Detect which cell encompasses the target text, then output its [x, y] center coordinate. 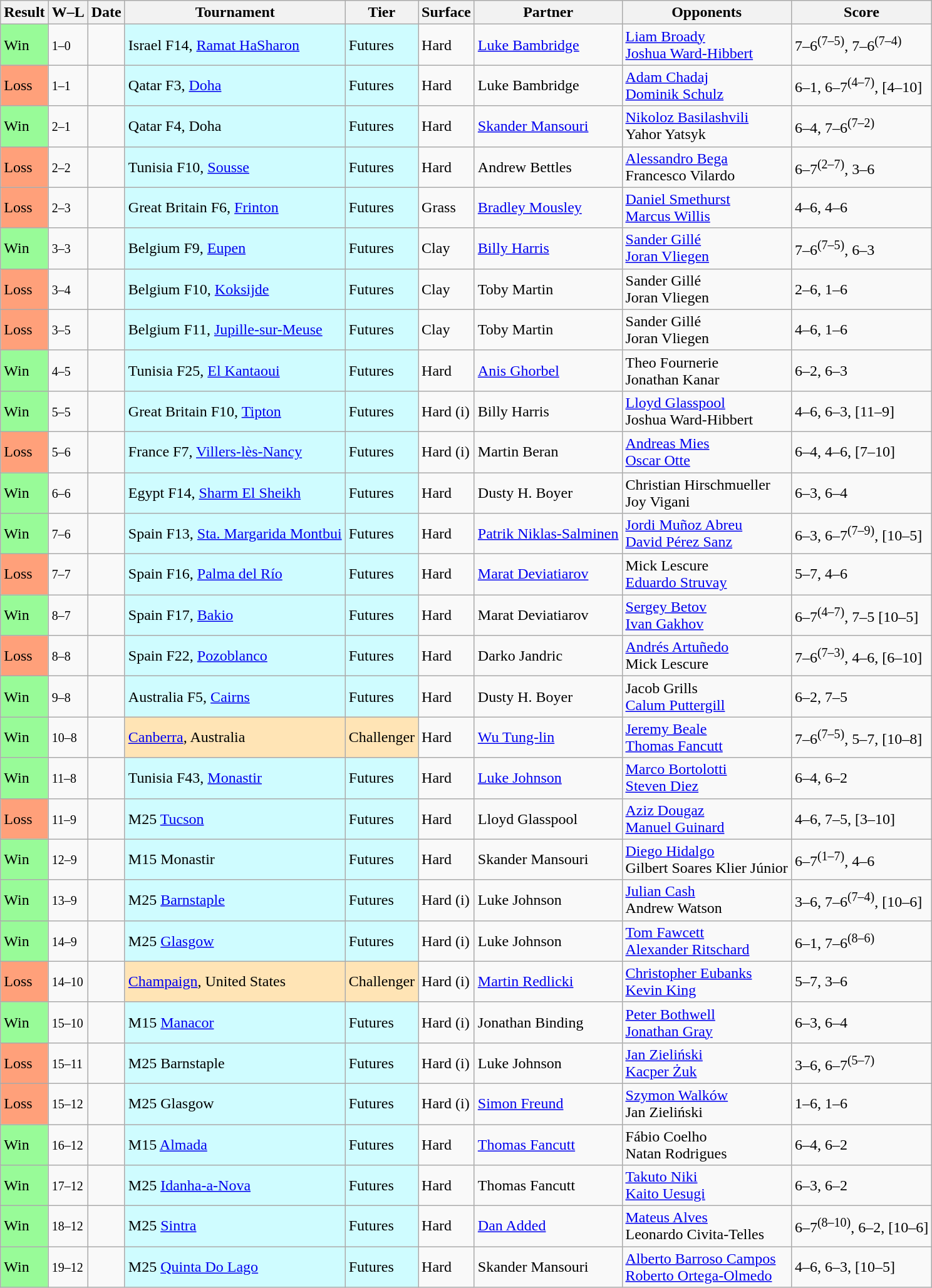
6–4, 4–6, [7–10] [861, 452]
Takuto Niki Kaito Uesugi [707, 1186]
6–7(8–10), 6–2, [10–6] [861, 1226]
M25 Sintra [235, 1226]
4–6, 6–3, [10–5] [861, 1267]
Szymon Walków Jan Zieliński [707, 1103]
Wu Tung-lin [548, 738]
19–12 [68, 1267]
Peter Bothwell Jonathan Gray [707, 1022]
Christian Hirschmueller Joy Vigani [707, 492]
6–4, 7–6(7–2) [861, 126]
Partner [548, 13]
Christopher Eubanks Kevin King [707, 982]
17–12 [68, 1186]
Opponents [707, 13]
Mick Lescure Eduardo Struvay [707, 575]
Bradley Mousley [548, 208]
7–6(7–5), 6–3 [861, 248]
Qatar F3, Doha [235, 85]
Canberra, Australia [235, 738]
7–6(7–3), 4–6, [6–10] [861, 656]
6–7(2–7), 3–6 [861, 167]
Champaign, United States [235, 982]
Anis Ghorbel [548, 371]
Mateus Alves Leonardo Civita-Telles [707, 1226]
4–6, 6–3, [11–9] [861, 411]
Result [24, 13]
Lloyd Glasspool [548, 819]
18–12 [68, 1226]
4–6, 7–5, [3–10] [861, 819]
Julian Cash Andrew Watson [707, 900]
1–1 [68, 85]
5–6 [68, 452]
Date [106, 13]
5–5 [68, 411]
Alessandro Bega Francesco Vilardo [707, 167]
6–3, 6–7(7–9), [10–5] [861, 533]
Jeremy Beale Thomas Fancutt [707, 738]
Surface [447, 13]
3–6, 6–7(5–7) [861, 1063]
Andrés Artuñedo Mick Lescure [707, 656]
6–7(1–7), 4–6 [861, 859]
7–6(7–5), 7–6(7–4) [861, 45]
7–7 [68, 575]
11–8 [68, 778]
Grass [447, 208]
Great Britain F6, Frinton [235, 208]
2–1 [68, 126]
13–9 [68, 900]
Score [861, 13]
M25 Tucson [235, 819]
15–10 [68, 1022]
Patrik Niklas-Salminen [548, 533]
Theo Fournerie Jonathan Kanar [707, 371]
Tier [381, 13]
Nikoloz Basilashvili Yahor Yatsyk [707, 126]
3–6, 7–6(7–4), [10–6] [861, 900]
6–6 [68, 492]
Adam Chadaj Dominik Schulz [707, 85]
12–9 [68, 859]
Darko Jandric [548, 656]
Jordi Muñoz Abreu David Pérez Sanz [707, 533]
1–6, 1–6 [861, 1103]
Belgium F9, Eupen [235, 248]
8–8 [68, 656]
Diego Hidalgo Gilbert Soares Klier Júnior [707, 859]
M15 Manacor [235, 1022]
7–6 [68, 533]
Fábio Coelho Natan Rodrigues [707, 1145]
6–7(4–7), 7–5 [10–5] [861, 615]
6–3, 6–2 [861, 1186]
Australia F5, Cairns [235, 696]
M25 Idanha-a-Nova [235, 1186]
Jan Zieliński Kacper Żuk [707, 1063]
Marco Bortolotti Steven Diez [707, 778]
1–0 [68, 45]
15–11 [68, 1063]
W–L [68, 13]
4–6, 1–6 [861, 329]
Alberto Barroso Campos Roberto Ortega-Olmedo [707, 1267]
Sergey Betov Ivan Gakhov [707, 615]
Dan Added [548, 1226]
14–10 [68, 982]
11–9 [68, 819]
M25 Quinta Do Lago [235, 1267]
Spain F16, Palma del Río [235, 575]
Aziz Dougaz Manuel Guinard [707, 819]
16–12 [68, 1145]
Andreas Mies Oscar Otte [707, 452]
5–7, 4–6 [861, 575]
6–2, 6–3 [861, 371]
7–6(7–5), 5–7, [10–8] [861, 738]
Martin Beran [548, 452]
Tunisia F43, Monastir [235, 778]
Spain F13, Sta. Margarida Montbui [235, 533]
Egypt F14, Sharm El Sheikh [235, 492]
2–3 [68, 208]
2–2 [68, 167]
10–8 [68, 738]
Tunisia F25, El Kantaoui [235, 371]
Tournament [235, 13]
Martin Redlicki [548, 982]
Tunisia F10, Sousse [235, 167]
Andrew Bettles [548, 167]
Belgium F11, Jupille-sur-Meuse [235, 329]
6–1, 6–7(4–7), [4–10] [861, 85]
4–6, 4–6 [861, 208]
Great Britain F10, Tipton [235, 411]
4–5 [68, 371]
Belgium F10, Koksijde [235, 289]
Jonathan Binding [548, 1022]
Daniel Smethurst Marcus Willis [707, 208]
Qatar F4, Doha [235, 126]
Spain F22, Pozoblanco [235, 656]
3–4 [68, 289]
Spain F17, Bakio [235, 615]
3–5 [68, 329]
Simon Freund [548, 1103]
14–9 [68, 940]
6–2, 7–5 [861, 696]
15–12 [68, 1103]
3–3 [68, 248]
Israel F14, Ramat HaSharon [235, 45]
6–1, 7–6(8–6) [861, 940]
9–8 [68, 696]
Jacob Grills Calum Puttergill [707, 696]
M15 Almada [235, 1145]
M15 Monastir [235, 859]
Tom Fawcett Alexander Ritschard [707, 940]
5–7, 3–6 [861, 982]
2–6, 1–6 [861, 289]
Liam Broady Joshua Ward-Hibbert [707, 45]
8–7 [68, 615]
Lloyd Glasspool Joshua Ward-Hibbert [707, 411]
France F7, Villers-lès-Nancy [235, 452]
